Detect which cell encompasses the target text, then output its (X, Y) center coordinate. 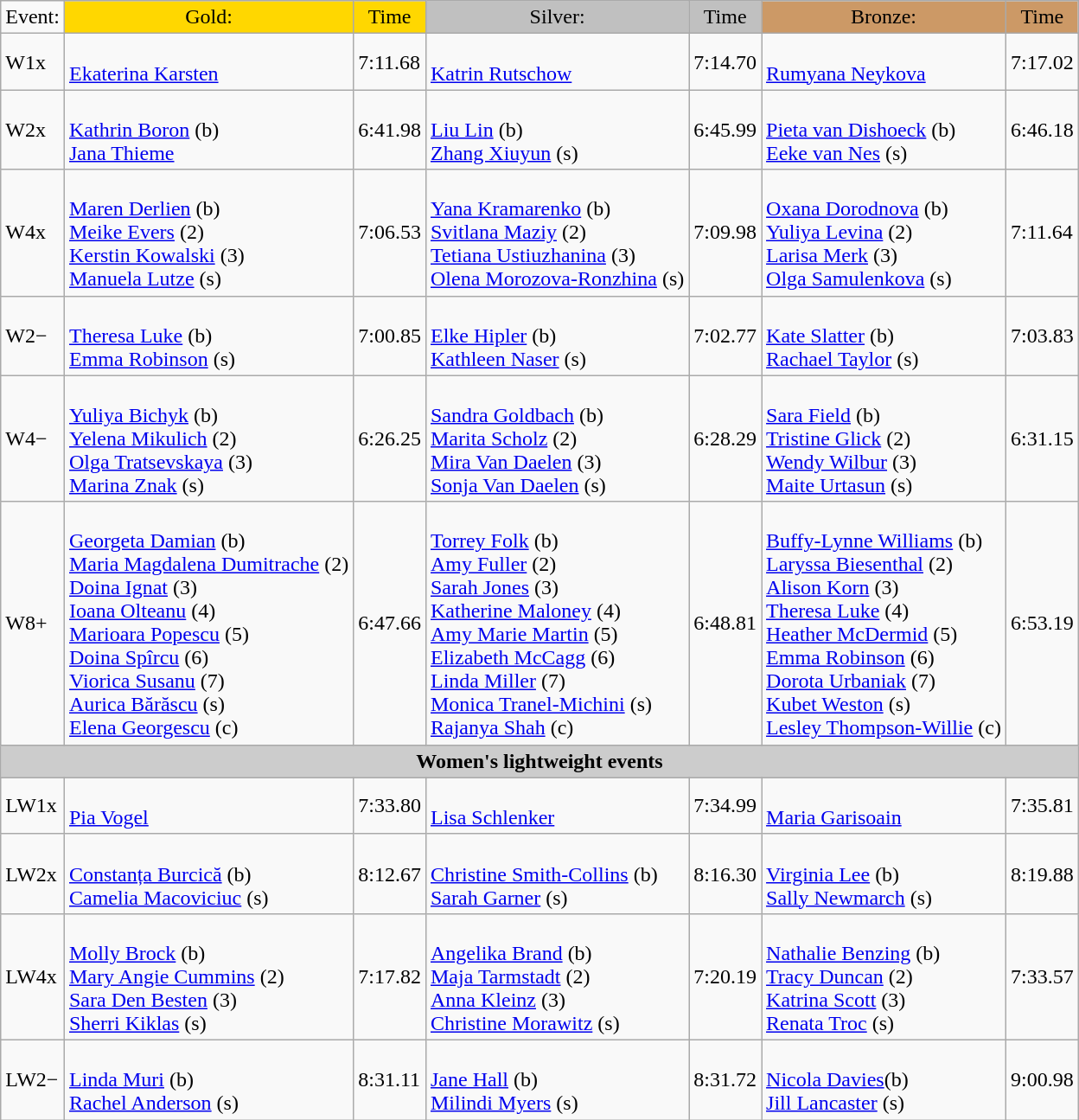
6:31.15 (1042, 438)
8:16.30 (725, 874)
Yana Kramarenko (b)Svitlana Maziy (2)Tetiana Ustiuzhanina (3)Olena Morozova-Ronzhina (s) (557, 233)
LW1x (33, 806)
7:02.77 (725, 336)
Kathrin Boron (b)Jana Thieme (208, 130)
6:28.29 (725, 438)
6:48.81 (725, 623)
Gold: (208, 17)
Linda Muri (b)Rachel Anderson (s) (208, 1079)
7:33.57 (1042, 976)
Christine Smith-Collins (b)Sarah Garner (s) (557, 874)
Angelika Brand (b)Maja Tarmstadt (2)Anna Kleinz (3)Christine Morawitz (s) (557, 976)
6:53.19 (1042, 623)
7:33.80 (390, 806)
LW2x (33, 874)
Virginia Lee (b)Sally Newmarch (s) (884, 874)
Kate Slatter (b)Rachael Taylor (s) (884, 336)
7:00.85 (390, 336)
Ekaterina Karsten (208, 62)
7:06.53 (390, 233)
Maren Derlien (b)Meike Evers (2)Kerstin Kowalski (3)Manuela Lutze (s) (208, 233)
8:12.67 (390, 874)
6:47.66 (390, 623)
Lisa Schlenker (557, 806)
6:26.25 (390, 438)
8:31.11 (390, 1079)
6:45.99 (725, 130)
9:00.98 (1042, 1079)
Theresa Luke (b)Emma Robinson (s) (208, 336)
Elke Hipler (b)Kathleen Naser (s) (557, 336)
Constanța Burcică (b)Camelia Macoviciuc (s) (208, 874)
Sandra Goldbach (b)Marita Scholz (2)Mira Van Daelen (3)Sonja Van Daelen (s) (557, 438)
Oxana Dorodnova (b)Yuliya Levina (2)Larisa Merk (3)Olga Samulenkova (s) (884, 233)
Maria Garisoain (884, 806)
Liu Lin (b)Zhang Xiuyun (s) (557, 130)
Jane Hall (b)Milindi Myers (s) (557, 1079)
7:17.82 (390, 976)
LW2− (33, 1079)
Women's lightweight events (539, 761)
Sara Field (b)Tristine Glick (2)Wendy Wilbur (3)Maite Urtasun (s) (884, 438)
Nathalie Benzing (b)Tracy Duncan (2)Katrina Scott (3)Renata Troc (s) (884, 976)
8:31.72 (725, 1079)
Event: (33, 17)
Yuliya Bichyk (b)Yelena Mikulich (2)Olga Tratsevskaya (3)Marina Znak (s) (208, 438)
8:19.88 (1042, 874)
W2x (33, 130)
6:41.98 (390, 130)
7:03.83 (1042, 336)
7:20.19 (725, 976)
Pia Vogel (208, 806)
W1x (33, 62)
W2− (33, 336)
7:17.02 (1042, 62)
Molly Brock (b)Mary Angie Cummins (2)Sara Den Besten (3)Sherri Kiklas (s) (208, 976)
7:09.98 (725, 233)
6:46.18 (1042, 130)
7:11.68 (390, 62)
Silver: (557, 17)
7:14.70 (725, 62)
Nicola Davies(b)Jill Lancaster (s) (884, 1079)
7:34.99 (725, 806)
W4x (33, 233)
W8+ (33, 623)
Katrin Rutschow (557, 62)
LW4x (33, 976)
7:35.81 (1042, 806)
Pieta van Dishoeck (b)Eeke van Nes (s) (884, 130)
7:11.64 (1042, 233)
Bronze: (884, 17)
W4− (33, 438)
Rumyana Neykova (884, 62)
